Extract the (X, Y) coordinate from the center of the cell holding the provided text.  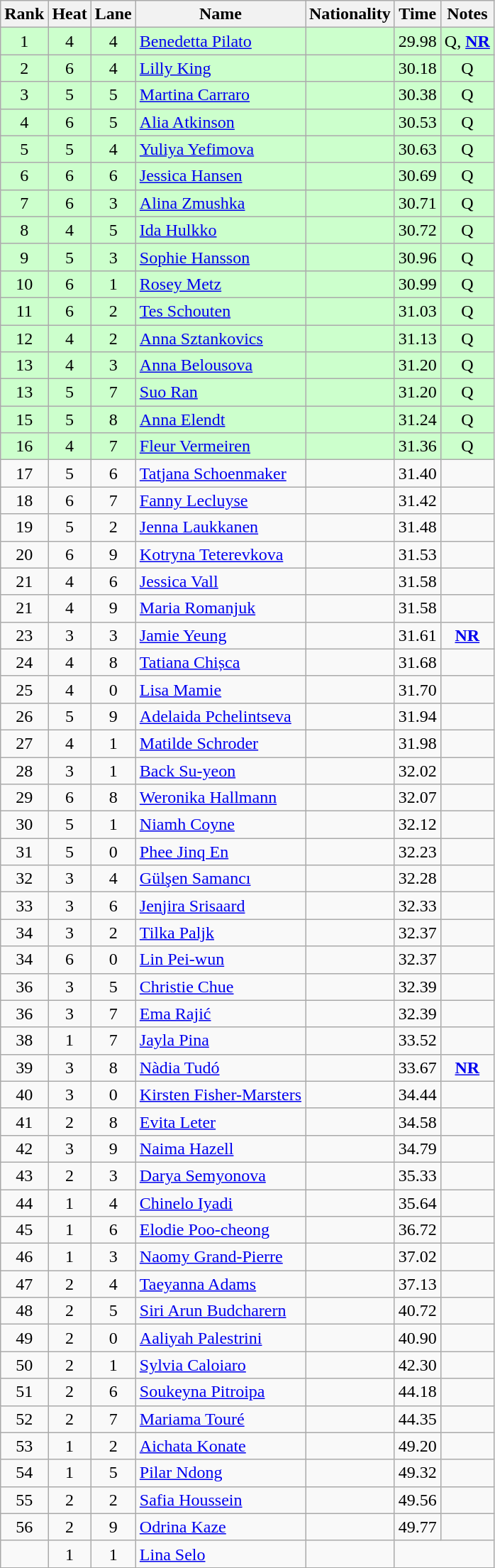
Tatjana Schoenmaker (220, 473)
Lina Selo (220, 1554)
33 (24, 906)
Tatiana Chișca (220, 662)
Ida Hulkko (220, 230)
Time (417, 14)
Heat (69, 14)
Rank (24, 14)
29 (24, 798)
Naomy Grand-Pierre (220, 1257)
27 (24, 743)
31.68 (417, 662)
Tes Schouten (220, 311)
30.71 (417, 203)
31 (24, 852)
30.69 (417, 176)
Lin Pei-wun (220, 960)
Sylvia Caloiaro (220, 1365)
Rosey Metz (220, 284)
20 (24, 554)
35.64 (417, 1203)
32.12 (417, 825)
41 (24, 1122)
45 (24, 1230)
Evita Leter (220, 1122)
Safia Houssein (220, 1500)
36.72 (417, 1230)
Elodie Poo-cheong (220, 1230)
49.56 (417, 1500)
30.53 (417, 122)
34.44 (417, 1095)
32.28 (417, 879)
31.13 (417, 339)
31.42 (417, 500)
30.38 (417, 95)
39 (24, 1068)
31.70 (417, 689)
Yuliya Yefimova (220, 149)
Phee Jinq En (220, 852)
19 (24, 527)
Darya Semyonova (220, 1175)
42.30 (417, 1365)
Anna Belousova (220, 366)
Mariama Touré (220, 1419)
Ema Rajić (220, 1014)
Kirsten Fisher-Marsters (220, 1095)
49.77 (417, 1527)
32.02 (417, 770)
30 (24, 825)
Weronika Hallmann (220, 798)
40.90 (417, 1338)
31.53 (417, 554)
49 (24, 1338)
48 (24, 1311)
12 (24, 339)
30.96 (417, 257)
31.24 (417, 420)
42 (24, 1148)
Benedetta Pilato (220, 41)
Suo Ran (220, 393)
Anna Sztankovics (220, 339)
11 (24, 311)
44.35 (417, 1419)
Maria Romanjuk (220, 608)
Tilka Paljk (220, 933)
31.36 (417, 446)
47 (24, 1284)
Taeyanna Adams (220, 1284)
Naima Hazell (220, 1148)
17 (24, 473)
Pilar Ndong (220, 1473)
Aichata Konate (220, 1446)
15 (24, 420)
49.32 (417, 1473)
31.94 (417, 716)
25 (24, 689)
34.58 (417, 1122)
Christie Chue (220, 987)
37.13 (417, 1284)
32.07 (417, 798)
44.18 (417, 1392)
Alina Zmushka (220, 203)
Jamie Yeung (220, 635)
Anna Elendt (220, 420)
Fleur Vermeiren (220, 446)
Lilly King (220, 68)
Adelaida Pchelintseva (220, 716)
31.40 (417, 473)
33.52 (417, 1041)
55 (24, 1500)
37.02 (417, 1257)
Odrina Kaze (220, 1527)
30.18 (417, 68)
32.33 (417, 906)
Aaliyah Palestrini (220, 1338)
Q, NR (467, 41)
Alia Atkinson (220, 122)
Niamh Coyne (220, 825)
Siri Arun Budcharern (220, 1311)
Jayla Pina (220, 1041)
Kotryna Teterevkova (220, 554)
53 (24, 1446)
26 (24, 716)
Fanny Lecluyse (220, 500)
34.79 (417, 1148)
Name (220, 14)
Sophie Hansson (220, 257)
Chinelo Iyadi (220, 1203)
Jessica Hansen (220, 176)
49.20 (417, 1446)
35.33 (417, 1175)
28 (24, 770)
Soukeyna Pitroipa (220, 1392)
50 (24, 1365)
52 (24, 1419)
31.48 (417, 527)
54 (24, 1473)
31.98 (417, 743)
Jessica Vall (220, 581)
Lisa Mamie (220, 689)
10 (24, 284)
Jenjira Srisaard (220, 906)
30.99 (417, 284)
Jenna Laukkanen (220, 527)
31.03 (417, 311)
29.98 (417, 41)
30.63 (417, 149)
Back Su-yeon (220, 770)
31.61 (417, 635)
Matilde Schroder (220, 743)
24 (24, 662)
18 (24, 500)
Gülşen Samancı (220, 879)
56 (24, 1527)
51 (24, 1392)
38 (24, 1041)
40.72 (417, 1311)
Notes (467, 14)
23 (24, 635)
Nàdia Tudó (220, 1068)
30.72 (417, 230)
43 (24, 1175)
32 (24, 879)
Lane (113, 14)
Nationality (350, 14)
46 (24, 1257)
Martina Carraro (220, 95)
32.23 (417, 852)
40 (24, 1095)
16 (24, 446)
33.67 (417, 1068)
44 (24, 1203)
